Provide the [X, Y] coordinate of the cell's center where the given text is located.  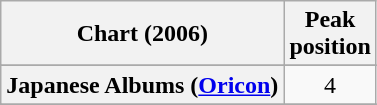
Japanese Albums (Oricon) [142, 85]
4 [330, 85]
Chart (2006) [142, 34]
Peakposition [330, 34]
